Determine the [X, Y] coordinate at the center of the cell enclosing the given text.  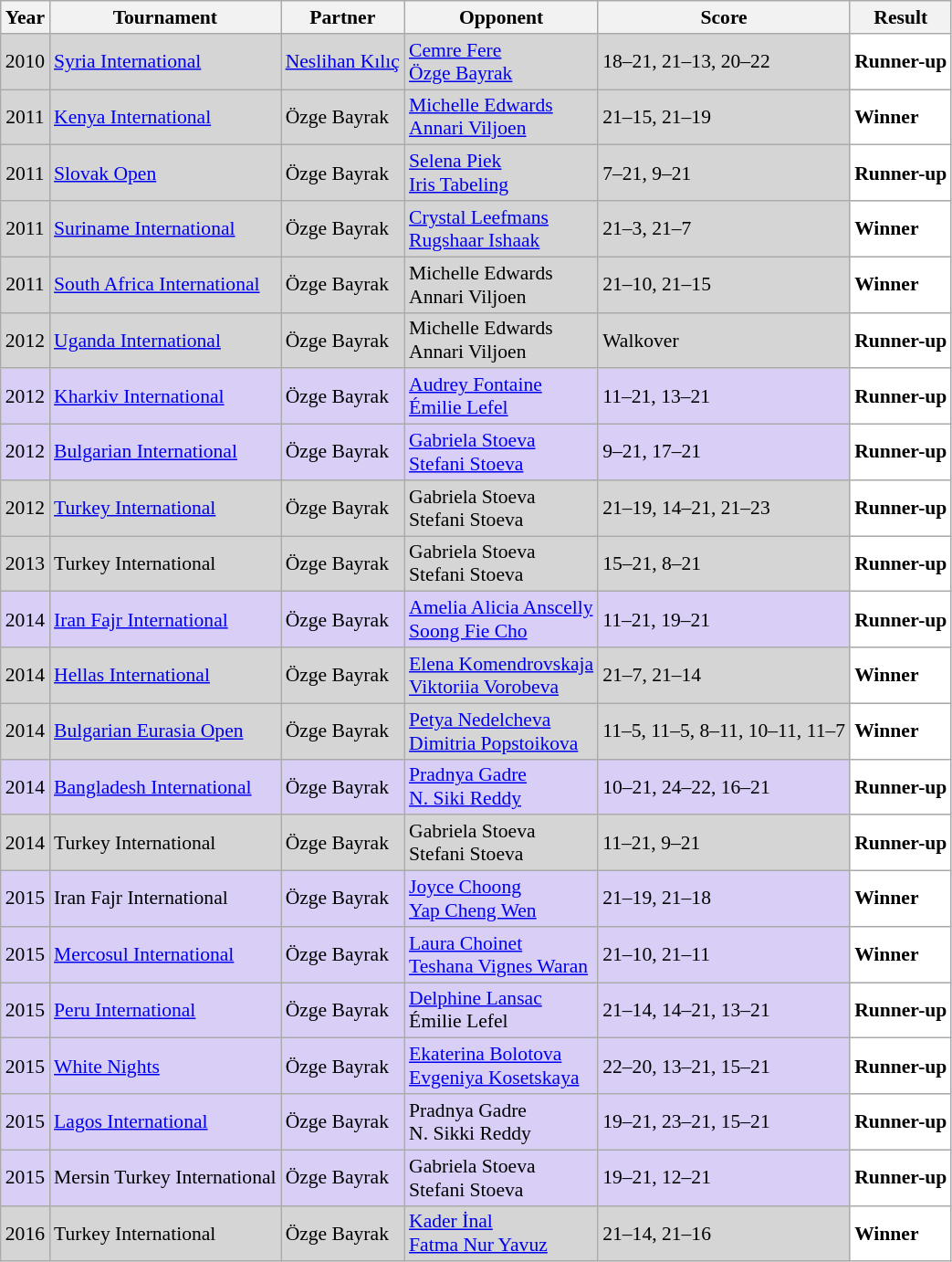
Year [26, 17]
Cemre Fere Özge Bayrak [501, 62]
Kader İnal Fatma Nur Yavuz [501, 1233]
Opponent [501, 17]
Elena Komendrovskaja Viktoriia Vorobeva [501, 676]
Hellas International [165, 676]
21–19, 14–21, 21–23 [724, 508]
Audrey Fontaine Émilie Lefel [501, 396]
21–10, 21–11 [724, 955]
Kenya International [165, 117]
21–14, 14–21, 13–21 [724, 1010]
Pradnya Gadre N. Sikki Reddy [501, 1121]
Score [724, 17]
Uganda International [165, 340]
11–21, 13–21 [724, 396]
11–21, 19–21 [724, 619]
11–21, 9–21 [724, 844]
Bangladesh International [165, 787]
15–21, 8–21 [724, 564]
11–5, 11–5, 8–11, 10–11, 11–7 [724, 731]
21–3, 21–7 [724, 228]
7–21, 9–21 [724, 174]
Pradnya Gadre N. Siki Reddy [501, 787]
Crystal Leefmans Rugshaar Ishaak [501, 228]
2010 [26, 62]
21–19, 21–18 [724, 899]
Syria International [165, 62]
Laura Choinet Teshana Vignes Waran [501, 955]
19–21, 12–21 [724, 1178]
Petya Nedelcheva Dimitria Popstoikova [501, 731]
2013 [26, 564]
Result [900, 17]
White Nights [165, 1067]
Selena Piek Iris Tabeling [501, 174]
Bulgarian Eurasia Open [165, 731]
18–21, 21–13, 20–22 [724, 62]
22–20, 13–21, 15–21 [724, 1067]
21–10, 21–15 [724, 285]
Kharkiv International [165, 396]
21–15, 21–19 [724, 117]
Peru International [165, 1010]
Slovak Open [165, 174]
21–14, 21–16 [724, 1233]
9–21, 17–21 [724, 453]
Partner [343, 17]
Bulgarian International [165, 453]
Mersin Turkey International [165, 1178]
Mercosul International [165, 955]
Joyce Choong Yap Cheng Wen [501, 899]
South Africa International [165, 285]
19–21, 23–21, 15–21 [724, 1121]
2016 [26, 1233]
Walkover [724, 340]
10–21, 24–22, 16–21 [724, 787]
21–7, 21–14 [724, 676]
Delphine Lansac Émilie Lefel [501, 1010]
Ekaterina Bolotova Evgeniya Kosetskaya [501, 1067]
Amelia Alicia Anscelly Soong Fie Cho [501, 619]
Neslihan Kılıç [343, 62]
Tournament [165, 17]
Lagos International [165, 1121]
Suriname International [165, 228]
